Extract the (x, y) coordinate from the center of the cell holding the provided text.  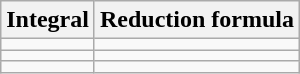
Reduction formula (196, 20)
Integral (48, 20)
